Return (x, y) of the center of cell containing provided text 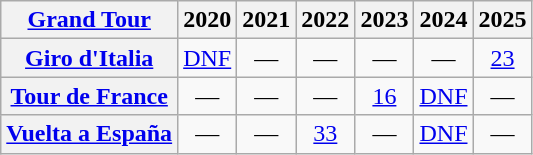
Giro d'Italia (90, 58)
2025 (502, 20)
16 (384, 96)
Vuelta a España (90, 134)
23 (502, 58)
2023 (384, 20)
33 (326, 134)
Grand Tour (90, 20)
2021 (266, 20)
Tour de France (90, 96)
2020 (208, 20)
2024 (444, 20)
2022 (326, 20)
